Locate the cell with the specified text and output its [X, Y] center coordinate. 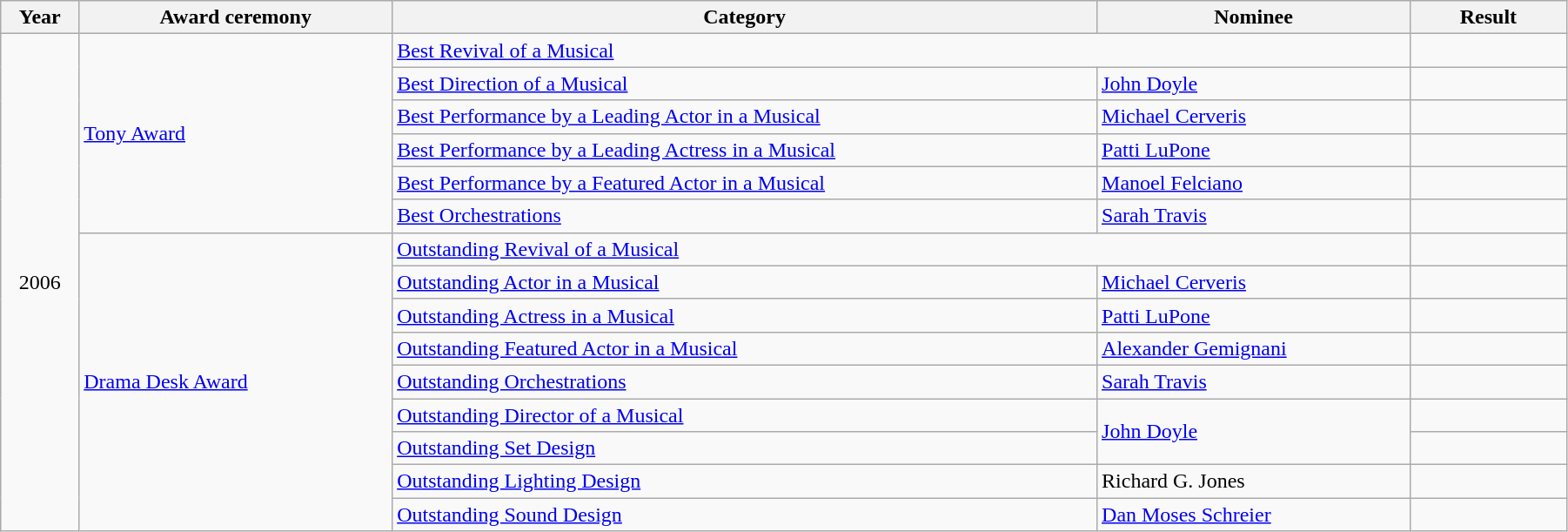
2006 [40, 282]
Outstanding Revival of a Musical [901, 249]
Outstanding Orchestrations [745, 381]
Drama Desk Award [236, 381]
Alexander Gemignani [1254, 348]
Award ceremony [236, 17]
Best Revival of a Musical [901, 51]
Best Orchestrations [745, 216]
Dan Moses Schreier [1254, 515]
Outstanding Actor in a Musical [745, 282]
Best Direction of a Musical [745, 84]
Outstanding Actress in a Musical [745, 315]
Nominee [1254, 17]
Richard G. Jones [1254, 481]
Outstanding Featured Actor in a Musical [745, 348]
Best Performance by a Featured Actor in a Musical [745, 183]
Manoel Felciano [1254, 183]
Year [40, 17]
Outstanding Lighting Design [745, 481]
Outstanding Set Design [745, 448]
Outstanding Director of a Musical [745, 415]
Category [745, 17]
Best Performance by a Leading Actor in a Musical [745, 117]
Result [1488, 17]
Outstanding Sound Design [745, 515]
Best Performance by a Leading Actress in a Musical [745, 150]
Tony Award [236, 133]
